Output the [x, y] coordinate of the center of the cell containing the given text.  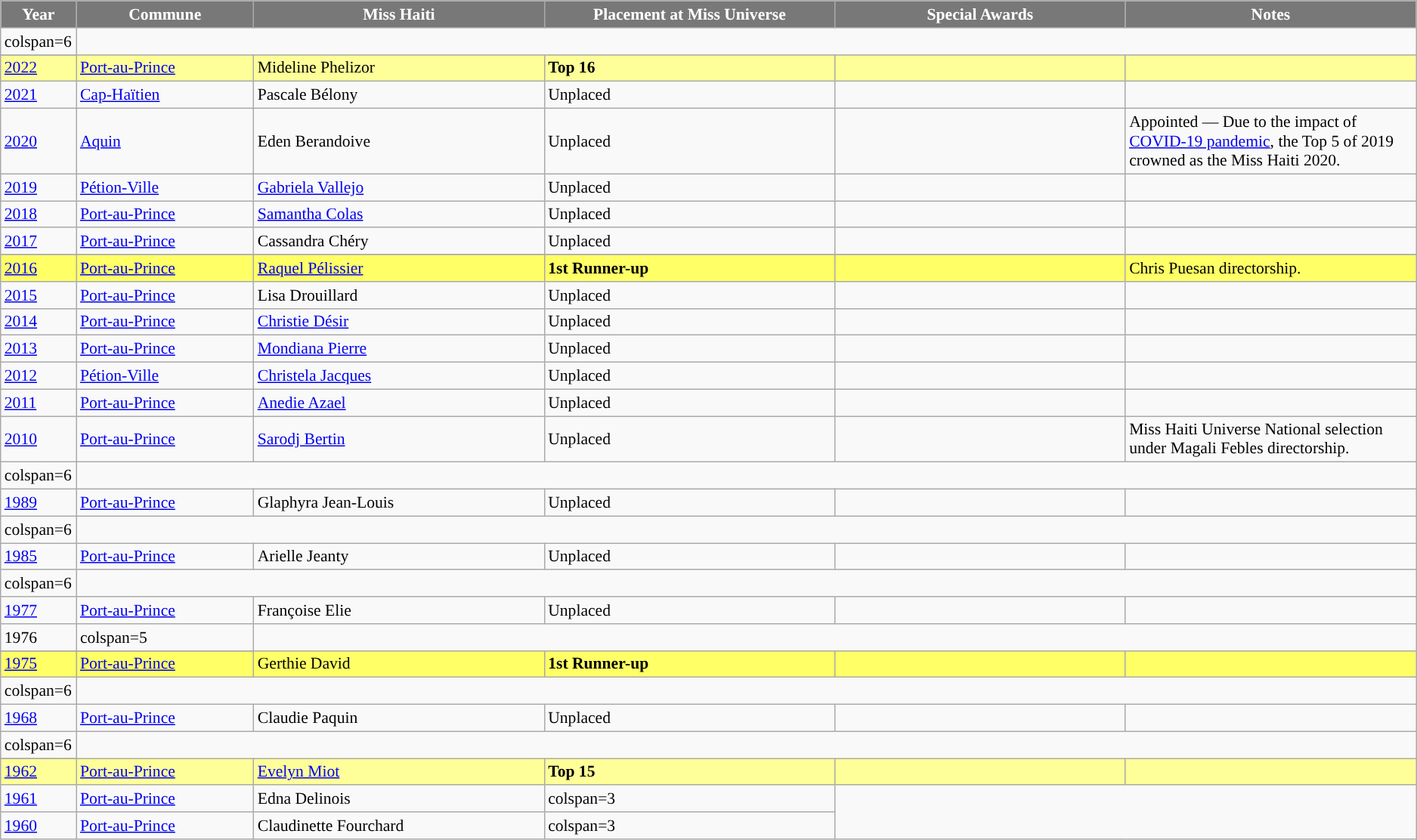
1961 [39, 799]
Gerthie David [399, 664]
2019 [39, 187]
2018 [39, 215]
Top 16 [689, 68]
2014 [39, 322]
2016 [39, 268]
1968 [39, 718]
Evelyn Miot [399, 772]
Chris Puesan directorship. [1271, 268]
Aquin [165, 142]
Claudinette Fourchard [399, 826]
Christela Jacques [399, 376]
Mideline Phelizor [399, 68]
Gabriela Vallejo [399, 187]
2010 [39, 440]
Special Awards [980, 14]
Placement at Miss Universe [689, 14]
Miss Haiti Universe National selection under Magali Febles directorship. [1271, 440]
Edna Delinois [399, 799]
Mondiana Pierre [399, 349]
Pascale Bélony [399, 95]
Glaphyra Jean-Louis [399, 503]
Lisa Drouillard [399, 295]
Christie Désir [399, 322]
Top 15 [689, 772]
1989 [39, 503]
Samantha Colas [399, 215]
2022 [39, 68]
1977 [39, 610]
2020 [39, 142]
2017 [39, 242]
Anedie Azael [399, 403]
1962 [39, 772]
Arielle Jeanty [399, 557]
colspan=5 [165, 638]
Commune [165, 14]
Claudie Paquin [399, 718]
1985 [39, 557]
Appointed — Due to the impact of COVID-19 pandemic, the Top 5 of 2019 crowned as the Miss Haiti 2020. [1271, 142]
2021 [39, 95]
1976 [39, 638]
1960 [39, 826]
Year [39, 14]
2013 [39, 349]
1975 [39, 664]
Sarodj Bertin [399, 440]
2011 [39, 403]
2012 [39, 376]
Raquel Pélissier [399, 268]
Cassandra Chéry [399, 242]
Cap-Haïtien [165, 95]
2015 [39, 295]
Françoise Elie [399, 610]
Miss Haiti [399, 14]
Notes [1271, 14]
Eden Berandoive [399, 142]
